Return (x, y) of the center of cell containing provided text 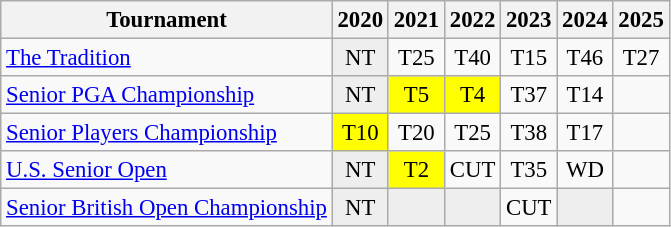
U.S. Senior Open (166, 170)
2021 (416, 20)
T4 (472, 95)
2023 (529, 20)
T10 (360, 133)
2024 (585, 20)
Senior British Open Championship (166, 208)
T46 (585, 58)
T5 (416, 95)
T2 (416, 170)
The Tradition (166, 58)
2022 (472, 20)
Senior Players Championship (166, 133)
T35 (529, 170)
2025 (641, 20)
T15 (529, 58)
T20 (416, 133)
T40 (472, 58)
T17 (585, 133)
Tournament (166, 20)
2020 (360, 20)
Senior PGA Championship (166, 95)
T38 (529, 133)
T37 (529, 95)
WD (585, 170)
T27 (641, 58)
T14 (585, 95)
